Return (x, y) of the center of cell containing provided text 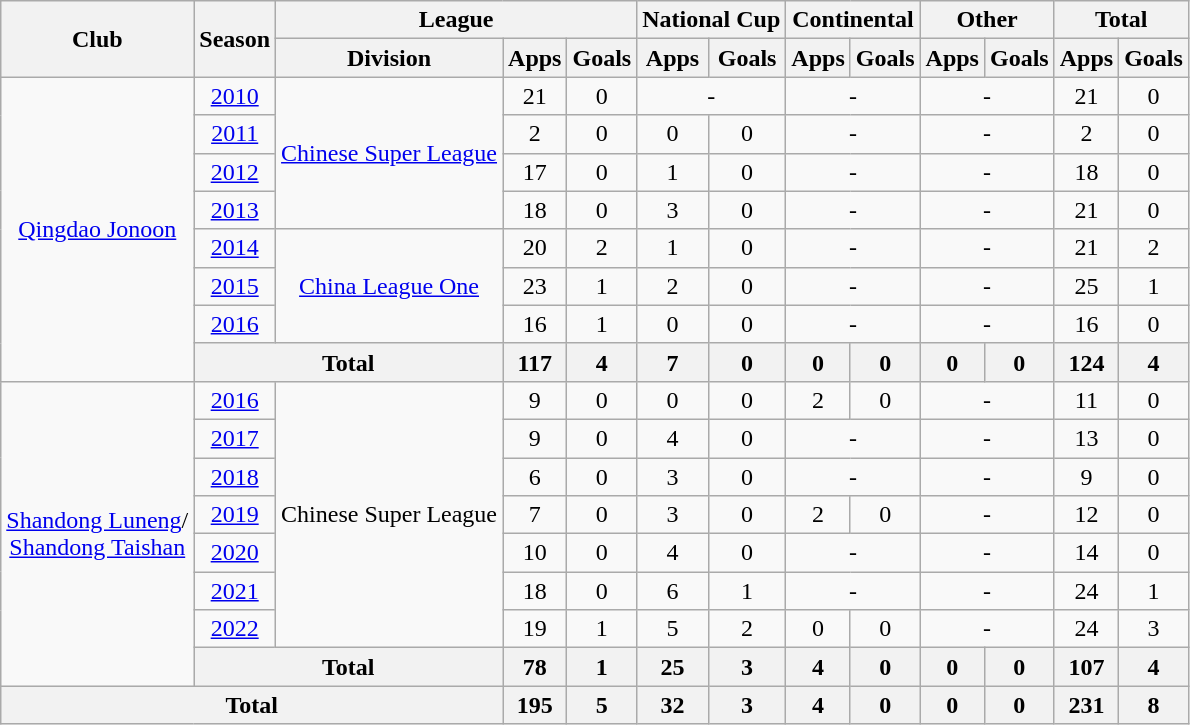
23 (535, 286)
2019 (235, 515)
League (456, 20)
2014 (235, 248)
2010 (235, 96)
32 (673, 705)
124 (1086, 362)
231 (1086, 705)
Division (390, 58)
2013 (235, 210)
12 (1086, 515)
China League One (390, 286)
Season (235, 39)
107 (1086, 667)
11 (1086, 400)
195 (535, 705)
14 (1086, 553)
Qingdao Jonoon (98, 229)
Other (987, 20)
78 (535, 667)
10 (535, 553)
2017 (235, 438)
2012 (235, 172)
2018 (235, 477)
2011 (235, 134)
8 (1154, 705)
Club (98, 39)
National Cup (712, 20)
20 (535, 248)
2020 (235, 553)
2015 (235, 286)
Shandong Luneng/Shandong Taishan (98, 533)
17 (535, 172)
19 (535, 629)
2021 (235, 591)
Continental (853, 20)
117 (535, 362)
2022 (235, 629)
13 (1086, 438)
